Scan for the cell matching the given text and deliver its (X, Y) coordinate at center. 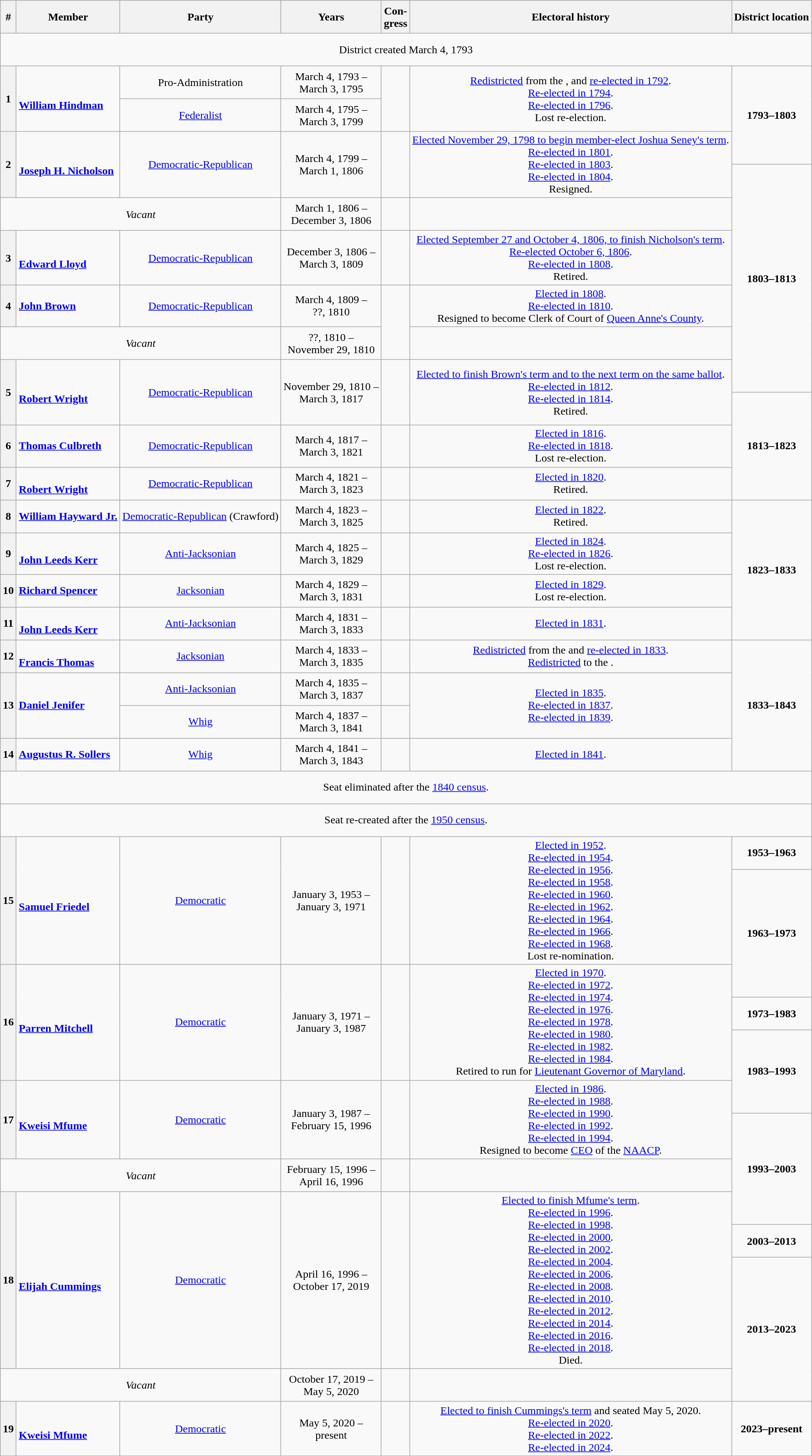
Elected to finish Brown's term and to the next term on the same ballot.Re-elected in 1812.Re-elected in 1814.Retired. (570, 392)
1 (8, 99)
2003–2013 (772, 1241)
8 (8, 516)
Elected in 1831. (570, 624)
3 (8, 258)
1993–2003 (772, 1169)
Federalist (201, 115)
March 4, 1835 –March 3, 1837 (331, 689)
March 1, 1806 –December 3, 1806 (331, 214)
# (8, 17)
District created March 4, 1793 (406, 50)
William Hayward Jr. (68, 516)
Elected in 1829.Lost re-election. (570, 591)
Thomas Culbreth (68, 446)
Elected in 1841. (570, 755)
Con-gress (396, 17)
Seat re-created after the 1950 census. (406, 820)
Redistricted from the and re-elected in 1833. Redistricted to the . (570, 656)
March 4, 1833 –March 3, 1835 (331, 656)
Party (201, 17)
Joseph H. Nicholson (68, 165)
1813–1823 (772, 446)
Francis Thomas (68, 656)
7 (8, 483)
April 16, 1996 –October 17, 2019 (331, 1280)
4 (8, 306)
March 4, 1825 –March 3, 1829 (331, 553)
5 (8, 392)
1953–1963 (772, 853)
16 (8, 1022)
January 3, 1987 –February 15, 1996 (331, 1120)
December 3, 1806 –March 3, 1809 (331, 258)
Elected in 1820.Retired. (570, 483)
Elected September 27 and October 4, 1806, to finish Nicholson's term.Re-elected October 6, 1806.Re-elected in 1808.Retired. (570, 258)
Samuel Friedel (68, 900)
9 (8, 553)
March 4, 1829 –March 3, 1831 (331, 591)
14 (8, 755)
Redistricted from the , and re-elected in 1792.Re-elected in 1794.Re-elected in 1796.Lost re-election. (570, 99)
18 (8, 1280)
Elected in 1835.Re-elected in 1837.Re-elected in 1839. (570, 705)
May 5, 2020 –present (331, 1428)
March 4, 1795 –March 3, 1799 (331, 115)
March 4, 1831 –March 3, 1833 (331, 624)
John Brown (68, 306)
Electoral history (570, 17)
6 (8, 446)
Richard Spencer (68, 591)
1793–1803 (772, 115)
Seat eliminated after the 1840 census. (406, 787)
1823–1833 (772, 570)
Elected in 1808.Re-elected in 1810.Resigned to become Clerk of Court of Queen Anne's County. (570, 306)
Democratic-Republican (Crawford) (201, 516)
Elijah Cummings (68, 1280)
March 4, 1837 –March 3, 1841 (331, 722)
January 3, 1971 –January 3, 1987 (331, 1022)
Elected in 1824.Re-elected in 1826.Lost re-election. (570, 553)
Elected in 1822.Retired. (570, 516)
13 (8, 705)
19 (8, 1428)
Elected to finish Cummings's term and seated May 5, 2020.Re-elected in 2020.Re-elected in 2022.Re-elected in 2024. (570, 1428)
William Hindman (68, 99)
??, 1810 –November 29, 1810 (331, 343)
March 4, 1817 –March 3, 1821 (331, 446)
1833–1843 (772, 705)
15 (8, 900)
Elected in 1986.Re-elected in 1988.Re-elected in 1990.Re-elected in 1992.Re-elected in 1994.Resigned to become CEO of the NAACP. (570, 1120)
November 29, 1810 –March 3, 1817 (331, 392)
February 15, 1996 –April 16, 1996 (331, 1175)
Parren Mitchell (68, 1022)
Elected in 1816.Re-elected in 1818.Lost re-election. (570, 446)
2013–2023 (772, 1329)
1803–1813 (772, 279)
Daniel Jenifer (68, 705)
Edward Lloyd (68, 258)
12 (8, 656)
1973–1983 (772, 1014)
2 (8, 165)
March 4, 1841 –March 3, 1843 (331, 755)
Pro-Administration (201, 82)
10 (8, 591)
2023–present (772, 1428)
1983–1993 (772, 1071)
Years (331, 17)
March 4, 1821 –March 3, 1823 (331, 483)
17 (8, 1120)
1963–1973 (772, 933)
11 (8, 624)
January 3, 1953 –January 3, 1971 (331, 900)
Member (68, 17)
March 4, 1799 –March 1, 1806 (331, 165)
March 4, 1809 –??, 1810 (331, 306)
March 4, 1793 –March 3, 1795 (331, 82)
Augustus R. Sollers (68, 755)
Elected November 29, 1798 to begin member-elect Joshua Seney's term.Re-elected in 1801.Re-elected in 1803.Re-elected in 1804.Resigned. (570, 165)
District location (772, 17)
March 4, 1823 –March 3, 1825 (331, 516)
October 17, 2019 –May 5, 2020 (331, 1385)
